Scan for the cell matching the given text and deliver its [x, y] coordinate at center. 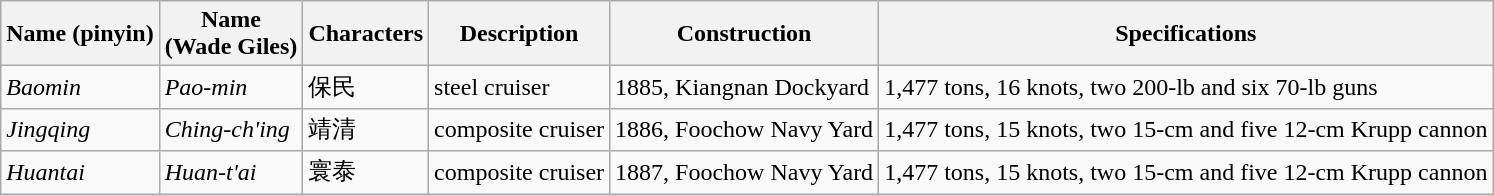
1885, Kiangnan Dockyard [744, 88]
Pao-min [231, 88]
寰泰 [366, 172]
Huantai [80, 172]
Name (pinyin) [80, 34]
Huan-t'ai [231, 172]
Construction [744, 34]
Characters [366, 34]
Name(Wade Giles) [231, 34]
steel cruiser [520, 88]
1887, Foochow Navy Yard [744, 172]
保民 [366, 88]
Jingqing [80, 130]
Specifications [1186, 34]
1886, Foochow Navy Yard [744, 130]
Baomin [80, 88]
1,477 tons, 16 knots, two 200-lb and six 70-lb guns [1186, 88]
Description [520, 34]
靖清 [366, 130]
Ching-ch'ing [231, 130]
